Capture the cell that displays the provided text and extract its (X, Y) central coordinate. 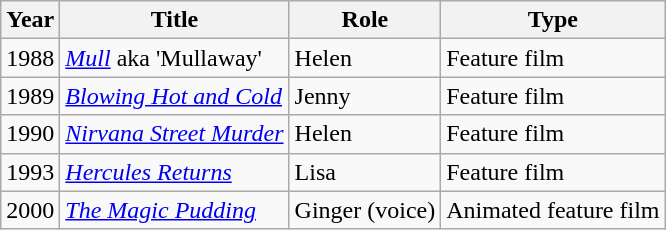
Lisa (365, 172)
Title (174, 20)
The Magic Pudding (174, 210)
Blowing Hot and Cold (174, 96)
2000 (30, 210)
Hercules Returns (174, 172)
Jenny (365, 96)
Nirvana Street Murder (174, 134)
Mull aka 'Mullaway' (174, 58)
Type (553, 20)
Ginger (voice) (365, 210)
1988 (30, 58)
Role (365, 20)
Animated feature film (553, 210)
1993 (30, 172)
Year (30, 20)
1989 (30, 96)
1990 (30, 134)
